Return the (X, Y) coordinate for the center point of the cell that contains the specified text.  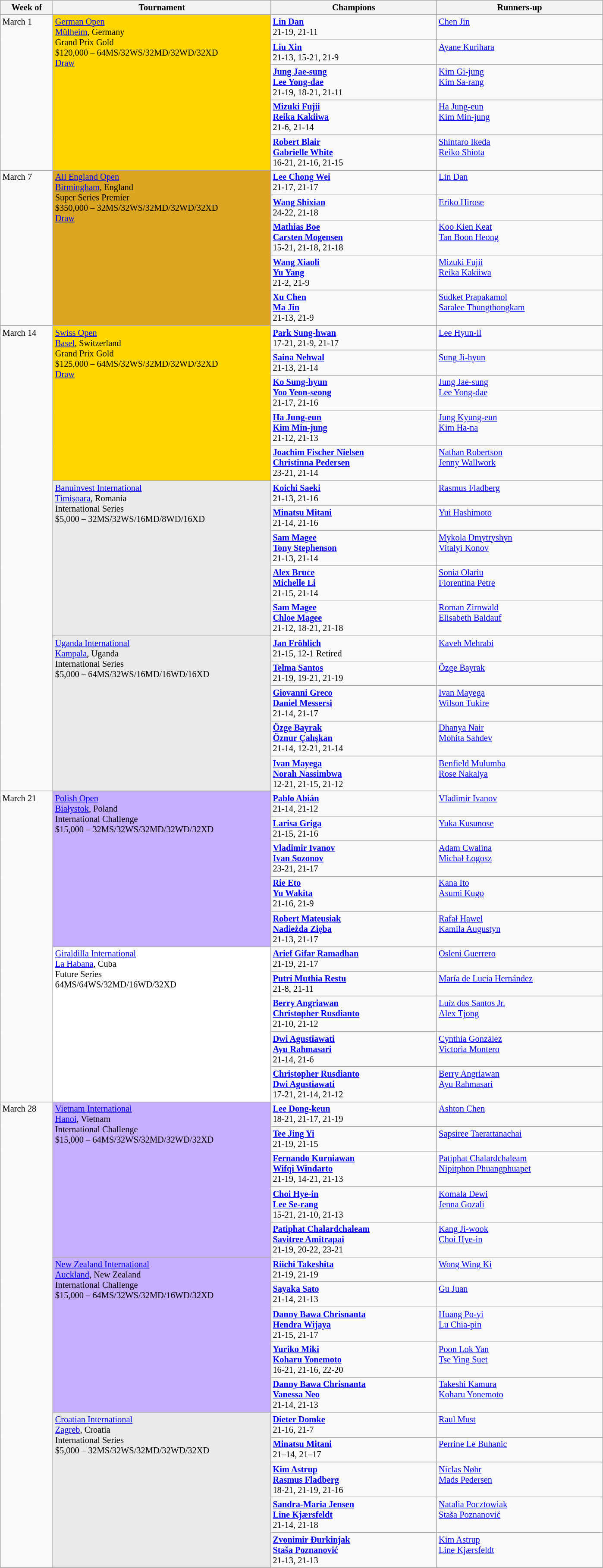
Robert Mateusiak Nadieżda Zięba21-13, 21-17 (354, 929)
Rafał Hawel Kamila Augustyn (519, 929)
March 28 (27, 1334)
Poon Lok Yan Tse Ying Suet (519, 1359)
Mykola Dmytryshyn Vitalyi Konov (519, 548)
Ko Sung-hyun Yoo Yeon-seong21-17, 21-16 (354, 393)
Sam Magee Tony Stephenson21-13, 21-14 (354, 548)
Lin Dan (519, 182)
All England OpenBirmingham, EnglandSuper Series Premier$350,000 – 32MS/32WS/32MD/32WD/32XDDraw (162, 247)
Huang Po-yi Lu Chia-pin (519, 1324)
Week of (27, 7)
Mizuki Fujii Reika Kakiiwa21-6, 21-14 (354, 117)
Minatsu Mitani21–14, 21–17 (354, 1449)
Ayane Kurihara (519, 52)
Croatian InternationalZagreb, CroatiaInternational Series$5,000 – 32MS/32WS/32MD/32WD/32XD (162, 1490)
Berry Angriawan Ayu Rahmasari (519, 1084)
Robert Blair Gabrielle White16-21, 21-16, 21-15 (354, 153)
Joachim Fischer Nielsen Christinna Pedersen23-21, 21-14 (354, 463)
Vietnam InternationalHanoi, VietnamInternational Challenge$15,000 – 64MS/32WS/32MD/32WD/32XD (162, 1179)
Larisa Griga21-15, 21-16 (354, 828)
Kim Astrup Line Kjærsfeldt (519, 1550)
March 21 (27, 946)
Vladimir Ivanov (519, 803)
Benfield Mulumba Rose Nakalya (519, 774)
María de Lucia Hernández (519, 984)
Tee Jing Yi21-19, 21-15 (354, 1139)
Luíz dos Santos Jr. Alex Tjong (519, 1014)
Jung Jae-sung Lee Yong-dae (519, 393)
Sapsiree Taerattanachai (519, 1139)
Sung Ji-hyun (519, 362)
Berry Angriawan Christopher Rusdianto21-10, 21-12 (354, 1014)
Tournament (162, 7)
March 7 (27, 247)
Ha Jung-eun Kim Min-jung21-12, 21-13 (354, 428)
Osleni Guerrero (519, 959)
Yuka Kusunose (519, 828)
Choi Hye-in Lee Se-rang15-21, 21-10, 21-13 (354, 1204)
March 14 (27, 559)
Champions (354, 7)
Rie Eto Yu Wakita21-16, 21-9 (354, 893)
Patiphat Chalardchaleam Savitree Amitrapai21-19, 20-22, 23-21 (354, 1240)
Jan Fröhlich21-15, 12-1 Retired (354, 648)
Perrine Le Buhanic (519, 1449)
Mathias Boe Carsten Mogensen15-21, 21-18, 21-18 (354, 237)
Raul Must (519, 1425)
Sandra-Maria Jensen Line Kjærsfeldt21-14, 21-18 (354, 1515)
Telma Santos21-19, 19-21, 21-19 (354, 673)
Nathan Robertson Jenny Wallwork (519, 463)
Liu Xin21-13, 15-21, 21-9 (354, 52)
Koichi Saeki21-13, 21-16 (354, 493)
Sonia Olariu Florentina Petre (519, 583)
Sam Magee Chloe Magee21-12, 18-21, 21-18 (354, 618)
Xu Chen Ma Jin21-13, 21-9 (354, 308)
Giraldilla InternationalLa Habana, CubaFuture Series64MS/64WS/32MD/16WD/32XD (162, 1024)
Adam Cwalina Michał Łogosz (519, 859)
Natalia Pocztowiak Staša Poznanović (519, 1515)
Wang Shixian24-22, 21-18 (354, 207)
Shintaro Ikeda Reiko Shiota (519, 153)
Mizuki Fujii Reika Kakiiwa (519, 272)
Sayaka Sato21-14, 21-13 (354, 1294)
Zvonimir Đurkinjak Staša Poznanović21-13, 21-13 (354, 1550)
Niclas Nøhr Mads Pedersen (519, 1480)
German OpenMülheim, GermanyGrand Prix Gold$120,000 – 64MS/32WS/32MD/32WD/32XD Draw (162, 92)
Eriko Hirose (519, 207)
Pablo Abián21-14, 21-12 (354, 803)
Ha Jung-eun Kim Min-jung (519, 117)
Jung Jae-sung Lee Yong-dae21-19, 18-21, 21-11 (354, 82)
Yuriko Miki Koharu Yonemoto16-21, 21-16, 22-20 (354, 1359)
Polish OpenBiałystok, PolandInternational Challenge$15,000 – 32MS/32WS/32MD/32WD/32XD (162, 868)
Ivan Mayega Norah Nassimbwa12-21, 21-15, 21-12 (354, 774)
Ivan Mayega Wilson Tukire (519, 703)
Kana Ito Asumi Kugo (519, 893)
Dieter Domke21-16, 21-7 (354, 1425)
March 1 (27, 92)
Lin Dan21-19, 21-11 (354, 27)
Dwi Agustiawati Ayu Rahmasari21-14, 21-6 (354, 1049)
Riichi Takeshita21-19, 21-19 (354, 1269)
Cynthia González Victoria Montero (519, 1049)
Vladimir Ivanov Ivan Sozonov23-21, 21-17 (354, 859)
Fernando Kurniawan Wifqi Windarto21-19, 14-21, 21-13 (354, 1169)
Roman Zirnwald Elisabeth Baldauf (519, 618)
Kaveh Mehrabi (519, 648)
Saina Nehwal21-13, 21-14 (354, 362)
Christopher Rusdianto Dwi Agustiawati17-21, 21-14, 21-12 (354, 1084)
Lee Chong Wei21-17, 21-17 (354, 182)
Ashton Chen (519, 1114)
Giovanni Greco Daniel Messersi21-14, 21-17 (354, 703)
Koo Kien Keat Tan Boon Heong (519, 237)
Dhanya Nair Mohita Sahdev (519, 738)
Arief Gifar Ramadhan21-19, 21-17 (354, 959)
Alex Bruce Michelle Li21-15, 21-14 (354, 583)
Patiphat Chalardchaleam Nipitphon Phuangphuapet (519, 1169)
Takeshi Kamura Koharu Yonemoto (519, 1395)
Komala Dewi Jenna Gozali (519, 1204)
Wang Xiaoli Yu Yang21-2, 21-9 (354, 272)
Özge Bayrak (519, 673)
Danny Bawa Chrisnanta Hendra Wijaya21-15, 21-17 (354, 1324)
Banuinvest InternationalTimișoara, RomaniaInternational Series$5,000 – 32MS/32WS/16MD/8WD/16XD (162, 558)
Runners-up (519, 7)
Wong Wing Ki (519, 1269)
Gu Juan (519, 1294)
Putri Muthia Restu21-8, 21-11 (354, 984)
Jung Kyung-eun Kim Ha-na (519, 428)
Park Sung-hwan17-21, 21-9, 21-17 (354, 338)
Chen Jin (519, 27)
Kim Gi-jung Kim Sa-rang (519, 82)
Lee Dong-keun18-21, 21-17, 21-19 (354, 1114)
Rasmus Fladberg (519, 493)
Sudket Prapakamol Saralee Thungthongkam (519, 308)
Özge Bayrak Öznur Çalışkan21-14, 12-21, 21-14 (354, 738)
Lee Hyun-il (519, 338)
Swiss OpenBasel, SwitzerlandGrand Prix Gold$125,000 – 64MS/32WS/32MD/32WD/32XDDraw (162, 403)
Uganda InternationalKampala, UgandaInternational Series$5,000 – 64MS/32WS/16MD/16WD/16XD (162, 713)
Danny Bawa Chrisnanta Vanessa Neo21-14, 21-13 (354, 1395)
Kim Astrup Rasmus Fladberg18-21, 21-19, 21-16 (354, 1480)
Yui Hashimoto (519, 518)
Minatsu Mitani21-14, 21-16 (354, 518)
New Zealand InternationalAuckland, New ZealandInternational Challenge$15,000 – 64MS/32WS/32MD/16WD/32XD (162, 1334)
Kang Ji-wook Choi Hye-in (519, 1240)
